Locate the cell with the specified text and output its (X, Y) center coordinate. 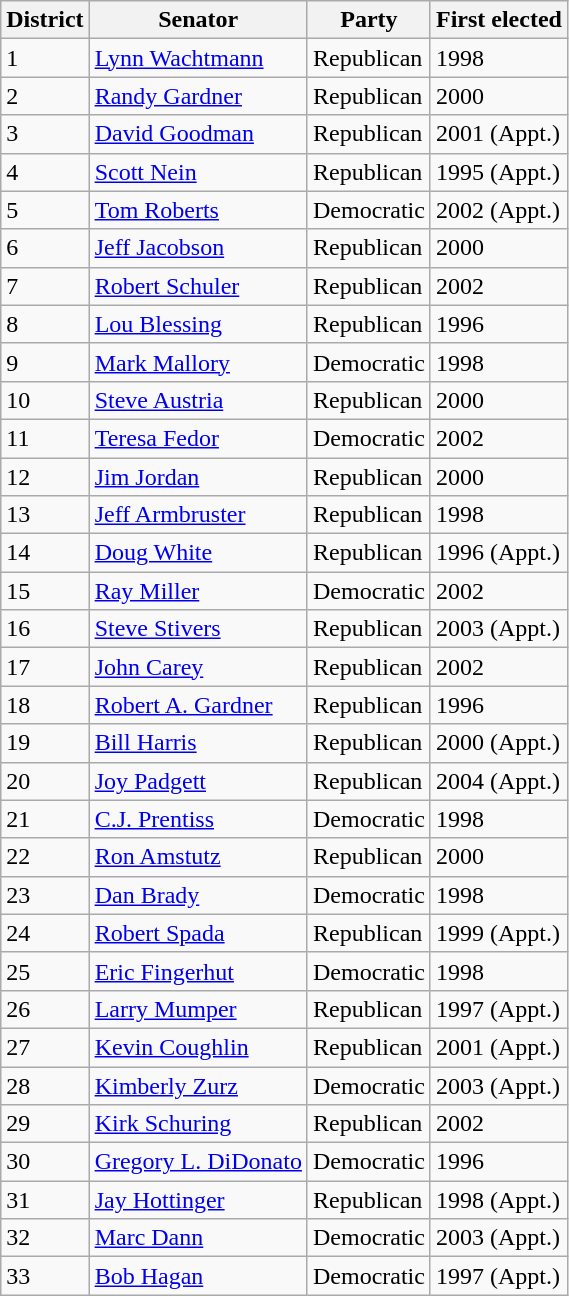
14 (45, 553)
23 (45, 895)
Bill Harris (198, 743)
31 (45, 1200)
2000 (Appt.) (498, 743)
Lynn Wachtmann (198, 58)
Joy Padgett (198, 781)
John Carey (198, 667)
21 (45, 819)
Tom Roberts (198, 210)
22 (45, 857)
29 (45, 1124)
26 (45, 1009)
David Goodman (198, 134)
10 (45, 400)
1 (45, 58)
3 (45, 134)
Ron Amstutz (198, 857)
Robert Schuler (198, 286)
Senator (198, 20)
Robert Spada (198, 933)
2002 (Appt.) (498, 210)
1996 (Appt.) (498, 553)
Eric Fingerhut (198, 971)
12 (45, 477)
Party (368, 20)
1995 (Appt.) (498, 172)
1998 (Appt.) (498, 1200)
Gregory L. DiDonato (198, 1162)
Lou Blessing (198, 324)
Ray Miller (198, 591)
6 (45, 248)
Dan Brady (198, 895)
27 (45, 1047)
Marc Dann (198, 1238)
25 (45, 971)
8 (45, 324)
2 (45, 96)
9 (45, 362)
First elected (498, 20)
Scott Nein (198, 172)
19 (45, 743)
Robert A. Gardner (198, 705)
30 (45, 1162)
Bob Hagan (198, 1276)
11 (45, 438)
17 (45, 667)
Steve Stivers (198, 629)
20 (45, 781)
Mark Mallory (198, 362)
Larry Mumper (198, 1009)
Jim Jordan (198, 477)
Kimberly Zurz (198, 1085)
5 (45, 210)
Teresa Fedor (198, 438)
Jay Hottinger (198, 1200)
C.J. Prentiss (198, 819)
Randy Gardner (198, 96)
District (45, 20)
2004 (Appt.) (498, 781)
Kevin Coughlin (198, 1047)
32 (45, 1238)
16 (45, 629)
Jeff Armbruster (198, 515)
7 (45, 286)
13 (45, 515)
1999 (Appt.) (498, 933)
Jeff Jacobson (198, 248)
18 (45, 705)
33 (45, 1276)
Kirk Schuring (198, 1124)
15 (45, 591)
Steve Austria (198, 400)
Doug White (198, 553)
4 (45, 172)
28 (45, 1085)
24 (45, 933)
